Scan for the cell matching the given text and deliver its [x, y] coordinate at center. 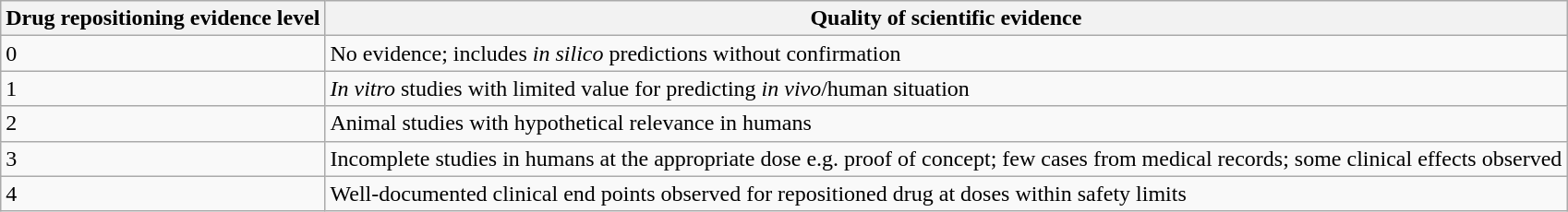
3 [163, 159]
Animal studies with hypothetical relevance in humans [946, 124]
0 [163, 53]
No evidence; includes in silico predictions without confirmation [946, 53]
In vitro studies with limited value for predicting in vivo/human situation [946, 88]
2 [163, 124]
Incomplete studies in humans at the appropriate dose e.g. proof of concept; few cases from medical records; some clinical effects observed [946, 159]
1 [163, 88]
Well-documented clinical end points observed for repositioned drug at doses within safety limits [946, 194]
Quality of scientific evidence [946, 18]
Drug repositioning evidence level [163, 18]
4 [163, 194]
